Search for the cell housing the specified text and yield its [X, Y] center coordinate. 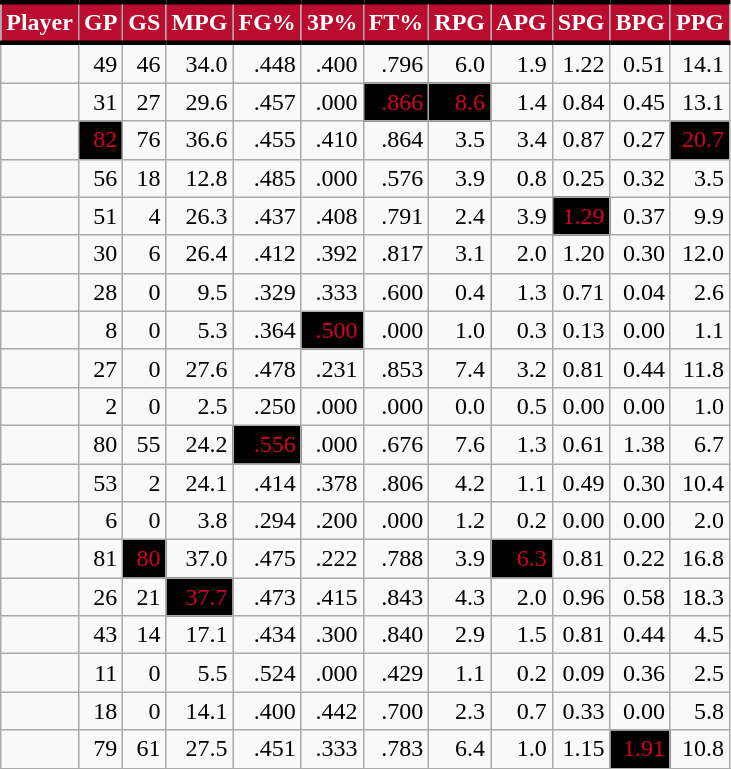
55 [144, 444]
5.5 [200, 673]
.410 [332, 140]
10.4 [700, 483]
5.3 [200, 330]
1.2 [460, 521]
.500 [332, 330]
27.5 [200, 749]
10.8 [700, 749]
1.91 [640, 749]
0.5 [522, 406]
.408 [332, 216]
81 [100, 559]
.442 [332, 711]
1.38 [640, 444]
29.6 [200, 102]
4.2 [460, 483]
0.84 [581, 102]
4 [144, 216]
.231 [332, 368]
37.7 [200, 597]
46 [144, 63]
3.4 [522, 140]
4.5 [700, 635]
SPG [581, 22]
21 [144, 597]
27.6 [200, 368]
0.96 [581, 597]
24.1 [200, 483]
FG% [267, 22]
0.8 [522, 178]
20.7 [700, 140]
1.9 [522, 63]
.392 [332, 254]
24.2 [200, 444]
18.3 [700, 597]
.676 [396, 444]
17.1 [200, 635]
3.1 [460, 254]
.478 [267, 368]
31 [100, 102]
.451 [267, 749]
.294 [267, 521]
.455 [267, 140]
.843 [396, 597]
9.9 [700, 216]
.434 [267, 635]
1.4 [522, 102]
.222 [332, 559]
12.8 [200, 178]
RPG [460, 22]
37.0 [200, 559]
.817 [396, 254]
0.3 [522, 330]
13.1 [700, 102]
61 [144, 749]
34.0 [200, 63]
0.51 [640, 63]
.475 [267, 559]
1.15 [581, 749]
.378 [332, 483]
30 [100, 254]
.415 [332, 597]
0.45 [640, 102]
0.37 [640, 216]
1.22 [581, 63]
2.3 [460, 711]
.448 [267, 63]
56 [100, 178]
26.4 [200, 254]
36.6 [200, 140]
0.33 [581, 711]
12.0 [700, 254]
.250 [267, 406]
.524 [267, 673]
0.4 [460, 292]
11 [100, 673]
49 [100, 63]
6.4 [460, 749]
0.36 [640, 673]
.429 [396, 673]
76 [144, 140]
.796 [396, 63]
.600 [396, 292]
GS [144, 22]
0.61 [581, 444]
26.3 [200, 216]
7.6 [460, 444]
0.87 [581, 140]
PPG [700, 22]
.866 [396, 102]
GP [100, 22]
APG [522, 22]
FT% [396, 22]
.364 [267, 330]
3.2 [522, 368]
3.8 [200, 521]
1.20 [581, 254]
6.3 [522, 559]
1.5 [522, 635]
4.3 [460, 597]
0.25 [581, 178]
5.8 [700, 711]
.200 [332, 521]
.473 [267, 597]
0.71 [581, 292]
7.4 [460, 368]
0.04 [640, 292]
0.09 [581, 673]
.412 [267, 254]
0.0 [460, 406]
6.0 [460, 63]
8 [100, 330]
53 [100, 483]
2.4 [460, 216]
.300 [332, 635]
51 [100, 216]
79 [100, 749]
82 [100, 140]
.485 [267, 178]
2.6 [700, 292]
.783 [396, 749]
.864 [396, 140]
1.29 [581, 216]
BPG [640, 22]
3P% [332, 22]
.788 [396, 559]
14 [144, 635]
.457 [267, 102]
.329 [267, 292]
.437 [267, 216]
43 [100, 635]
.791 [396, 216]
28 [100, 292]
9.5 [200, 292]
.806 [396, 483]
0.49 [581, 483]
.700 [396, 711]
8.6 [460, 102]
2.9 [460, 635]
0.58 [640, 597]
26 [100, 597]
Player [40, 22]
MPG [200, 22]
.414 [267, 483]
0.32 [640, 178]
0.7 [522, 711]
0.27 [640, 140]
.576 [396, 178]
11.8 [700, 368]
0.13 [581, 330]
6.7 [700, 444]
.556 [267, 444]
.840 [396, 635]
16.8 [700, 559]
0.22 [640, 559]
.853 [396, 368]
